Capture the cell that displays the provided text and extract its (X, Y) central coordinate. 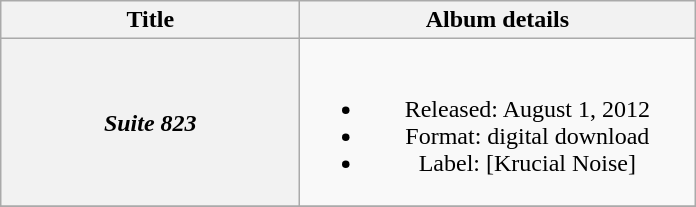
Suite 823 (150, 122)
Released: August 1, 2012Format: digital downloadLabel: [Krucial Noise] (498, 122)
Title (150, 20)
Album details (498, 20)
